For the text-containing cell, return its midpoint in (x, y) coordinate format. 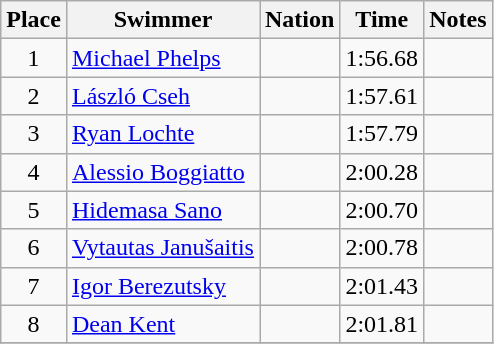
3 (34, 134)
Notes (458, 20)
László Cseh (162, 96)
1 (34, 58)
Igor Berezutsky (162, 286)
Dean Kent (162, 324)
Ryan Lochte (162, 134)
Swimmer (162, 20)
2:00.28 (382, 172)
Nation (300, 20)
Time (382, 20)
7 (34, 286)
2:01.43 (382, 286)
Hidemasa Sano (162, 210)
4 (34, 172)
Vytautas Janušaitis (162, 248)
Alessio Boggiatto (162, 172)
5 (34, 210)
2 (34, 96)
2:00.70 (382, 210)
2:01.81 (382, 324)
Place (34, 20)
Michael Phelps (162, 58)
2:00.78 (382, 248)
1:57.61 (382, 96)
1:57.79 (382, 134)
8 (34, 324)
1:56.68 (382, 58)
6 (34, 248)
